Find where the given text appears and provide that cell's center as (x, y) coordinate. 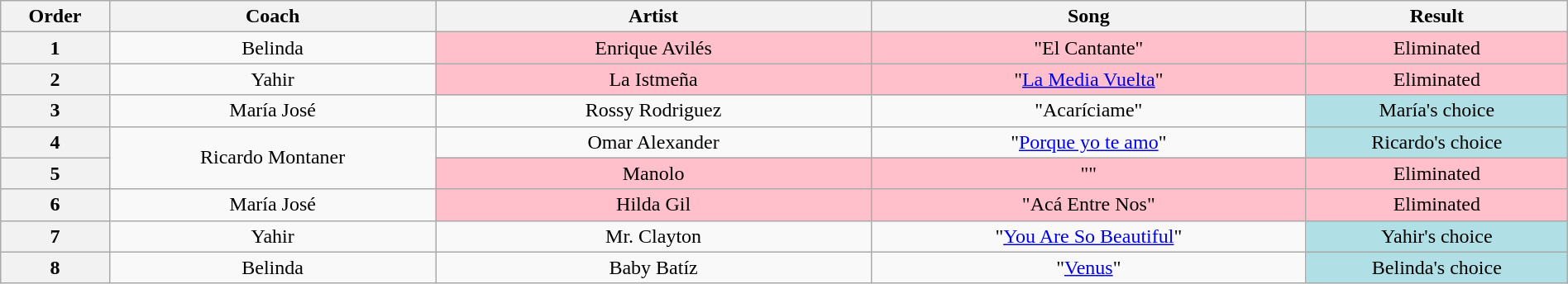
Manolo (653, 173)
Omar Alexander (653, 142)
8 (55, 267)
Coach (273, 17)
5 (55, 173)
María's choice (1437, 111)
"La Media Vuelta" (1088, 79)
La Istmeña (653, 79)
"El Cantante" (1088, 48)
Song (1088, 17)
4 (55, 142)
3 (55, 111)
"" (1088, 173)
Rossy Rodriguez (653, 111)
Order (55, 17)
Ricardo's choice (1437, 142)
6 (55, 205)
Hilda Gil (653, 205)
2 (55, 79)
Belinda's choice (1437, 267)
"You Are So Beautiful" (1088, 236)
"Acá Entre Nos" (1088, 205)
"Venus" (1088, 267)
Enrique Avilés (653, 48)
Ricardo Montaner (273, 158)
Baby Batíz (653, 267)
1 (55, 48)
Mr. Clayton (653, 236)
Result (1437, 17)
"Porque yo te amo" (1088, 142)
7 (55, 236)
Yahir's choice (1437, 236)
"Acaríciame" (1088, 111)
Artist (653, 17)
